Extract the (x, y) coordinate from the center of the cell holding the provided text.  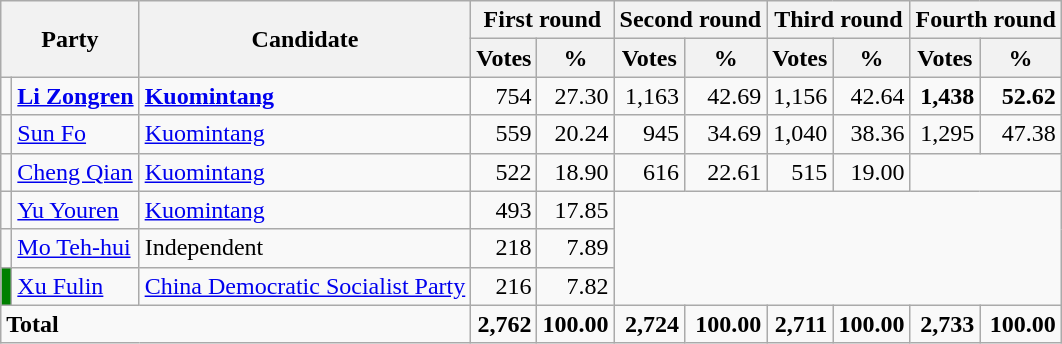
Candidate (305, 39)
945 (650, 134)
Mo Teh-hui (76, 248)
Second round (690, 20)
38.36 (872, 134)
559 (504, 134)
17.85 (576, 210)
52.62 (1020, 96)
1,438 (945, 96)
Xu Fulin (76, 286)
515 (800, 172)
47.38 (1020, 134)
2,724 (650, 324)
7.82 (576, 286)
22.61 (726, 172)
Li Zongren (76, 96)
27.30 (576, 96)
Cheng Qian (76, 172)
2,762 (504, 324)
20.24 (576, 134)
216 (504, 286)
42.64 (872, 96)
754 (504, 96)
18.90 (576, 172)
19.00 (872, 172)
Party (70, 39)
Total (236, 324)
2,711 (800, 324)
1,295 (945, 134)
Fourth round (986, 20)
First round (542, 20)
522 (504, 172)
Independent (305, 248)
7.89 (576, 248)
1,163 (650, 96)
Third round (838, 20)
493 (504, 210)
Yu Youren (76, 210)
China Democratic Socialist Party (305, 286)
1,040 (800, 134)
Sun Fo (76, 134)
616 (650, 172)
42.69 (726, 96)
218 (504, 248)
2,733 (945, 324)
34.69 (726, 134)
1,156 (800, 96)
